Locate the cell with the specified text and output its (x, y) center coordinate. 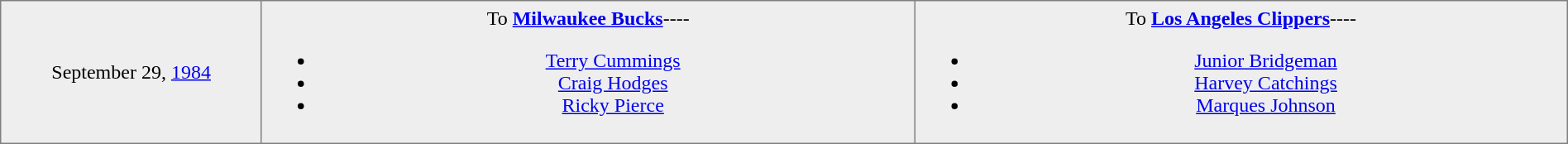
September 29, 1984 (131, 72)
To Los Angeles Clippers----Junior BridgemanHarvey CatchingsMarques Johnson (1241, 72)
To Milwaukee Bucks----Terry CummingsCraig HodgesRicky Pierce (587, 72)
